Capture the cell that displays the provided text and extract its [X, Y] central coordinate. 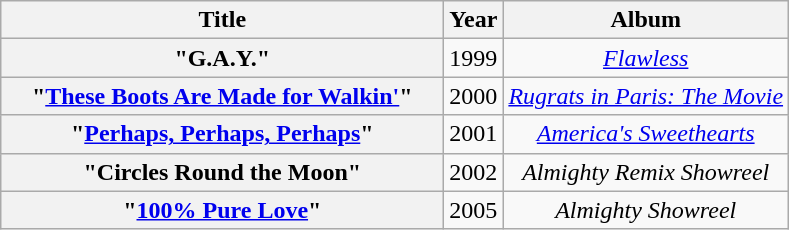
2000 [474, 96]
2005 [474, 210]
Album [646, 20]
"Circles Round the Moon" [222, 172]
Almighty Remix Showreel [646, 172]
America's Sweethearts [646, 134]
"G.A.Y." [222, 58]
"Perhaps, Perhaps, Perhaps" [222, 134]
"These Boots Are Made for Walkin'" [222, 96]
1999 [474, 58]
Year [474, 20]
2002 [474, 172]
Almighty Showreel [646, 210]
2001 [474, 134]
Flawless [646, 58]
"100% Pure Love" [222, 210]
Title [222, 20]
Rugrats in Paris: The Movie [646, 96]
